Identify which cell holds the provided text, then report its (X, Y) central coordinate. 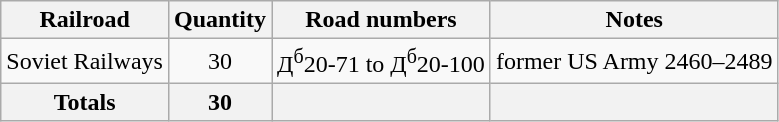
Road numbers (382, 20)
Дб20-71 to Дб20-100 (382, 62)
Soviet Railways (85, 62)
Quantity (220, 20)
former US Army 2460–2489 (634, 62)
Totals (85, 102)
Railroad (85, 20)
Notes (634, 20)
